Provide the (X, Y) coordinate of the cell's center where the given text is located.  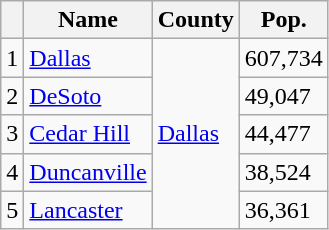
Lancaster (88, 210)
607,734 (284, 58)
3 (12, 134)
49,047 (284, 96)
2 (12, 96)
Name (88, 20)
36,361 (284, 210)
County (196, 20)
Duncanville (88, 172)
Cedar Hill (88, 134)
DeSoto (88, 96)
44,477 (284, 134)
4 (12, 172)
1 (12, 58)
38,524 (284, 172)
5 (12, 210)
Pop. (284, 20)
